Extract the [x, y] coordinate from the center of the cell holding the provided text.  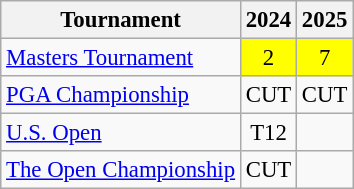
T12 [268, 133]
Masters Tournament [121, 58]
2024 [268, 20]
Tournament [121, 20]
U.S. Open [121, 133]
2 [268, 58]
2025 [325, 20]
PGA Championship [121, 95]
The Open Championship [121, 170]
7 [325, 58]
